Detect which cell encompasses the target text, then output its [x, y] center coordinate. 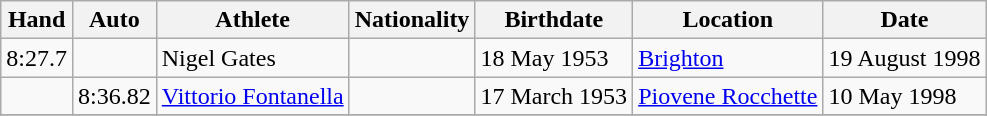
8:27.7 [37, 58]
Hand [37, 20]
Vittorio Fontanella [252, 96]
Piovene Rocchette [728, 96]
8:36.82 [114, 96]
Nationality [412, 20]
17 March 1953 [554, 96]
Auto [114, 20]
Birthdate [554, 20]
Nigel Gates [252, 58]
Location [728, 20]
10 May 1998 [904, 96]
Athlete [252, 20]
19 August 1998 [904, 58]
Date [904, 20]
18 May 1953 [554, 58]
Brighton [728, 58]
